Identify which cell holds the provided text, then report its [x, y] central coordinate. 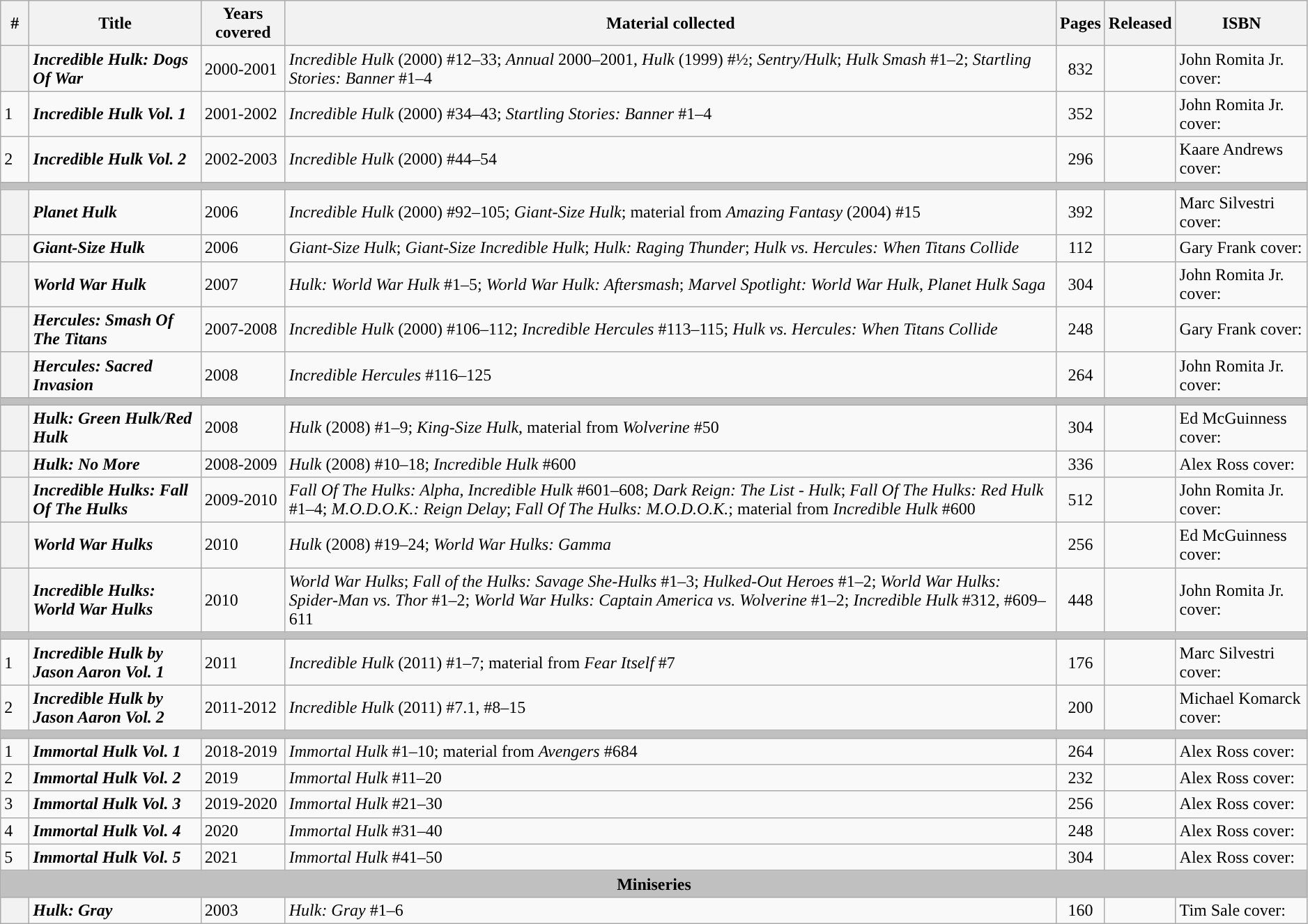
Immortal Hulk Vol. 2 [115, 778]
448 [1081, 600]
Kaare Andrews cover: [1242, 159]
Hulk (2008) #19–24; World War Hulks: Gamma [670, 545]
Incredible Hulk Vol. 2 [115, 159]
Hulk: World War Hulk #1–5; World War Hulk: Aftersmash; Marvel Spotlight: World War Hulk, Planet Hulk Saga [670, 284]
Incredible Hulk by Jason Aaron Vol. 2 [115, 708]
World War Hulk [115, 284]
Hercules: Sacred Invasion [115, 375]
Incredible Hulk (2000) #44–54 [670, 159]
Title [115, 24]
Immortal Hulk #41–50 [670, 857]
# [15, 24]
3 [15, 804]
Incredible Hulk (2000) #106–112; Incredible Hercules #113–115; Hulk vs. Hercules: When Titans Collide [670, 329]
2008-2009 [243, 463]
Incredible Hulks: Fall Of The Hulks [115, 500]
336 [1081, 463]
World War Hulks [115, 545]
2007-2008 [243, 329]
Hulk: Gray #1–6 [670, 910]
512 [1081, 500]
Incredible Hulk Vol. 1 [115, 114]
Immortal Hulk Vol. 4 [115, 831]
Immortal Hulk #1–10; material from Avengers #684 [670, 751]
Hercules: Smash Of The Titans [115, 329]
Hulk (2008) #1–9; King-Size Hulk, material from Wolverine #50 [670, 428]
Years covered [243, 24]
Planet Hulk [115, 212]
232 [1081, 778]
Incredible Hulk (2000) #34–43; Startling Stories: Banner #1–4 [670, 114]
2020 [243, 831]
Pages [1081, 24]
160 [1081, 910]
Incredible Hulk by Jason Aaron Vol. 1 [115, 662]
Immortal Hulk #31–40 [670, 831]
392 [1081, 212]
2000-2001 [243, 68]
Hulk (2008) #10–18; Incredible Hulk #600 [670, 463]
Hulk: Green Hulk/Red Hulk [115, 428]
Material collected [670, 24]
Immortal Hulk #21–30 [670, 804]
Immortal Hulk #11–20 [670, 778]
Miniseries [654, 884]
2002-2003 [243, 159]
Immortal Hulk Vol. 1 [115, 751]
2019 [243, 778]
2009-2010 [243, 500]
2019-2020 [243, 804]
Immortal Hulk Vol. 5 [115, 857]
112 [1081, 248]
5 [15, 857]
200 [1081, 708]
2003 [243, 910]
296 [1081, 159]
Incredible Hulk (2011) #1–7; material from Fear Itself #7 [670, 662]
Giant-Size Hulk [115, 248]
352 [1081, 114]
2018-2019 [243, 751]
2011-2012 [243, 708]
Giant-Size Hulk; Giant-Size Incredible Hulk; Hulk: Raging Thunder; Hulk vs. Hercules: When Titans Collide [670, 248]
Immortal Hulk Vol. 3 [115, 804]
Michael Komarck cover: [1242, 708]
832 [1081, 68]
4 [15, 831]
176 [1081, 662]
Incredible Hercules #116–125 [670, 375]
Incredible Hulk: Dogs Of War [115, 68]
Incredible Hulk (2000) #12–33; Annual 2000–2001, Hulk (1999) #½; Sentry/Hulk; Hulk Smash #1–2; Startling Stories: Banner #1–4 [670, 68]
Tim Sale cover: [1242, 910]
Released [1140, 24]
2011 [243, 662]
Incredible Hulk (2000) #92–105; Giant-Size Hulk; material from Amazing Fantasy (2004) #15 [670, 212]
Incredible Hulks: World War Hulks [115, 600]
2001-2002 [243, 114]
2007 [243, 284]
2021 [243, 857]
Incredible Hulk (2011) #7.1, #8–15 [670, 708]
Hulk: No More [115, 463]
Hulk: Gray [115, 910]
ISBN [1242, 24]
